Pinpoint the cell where the given text exists, returning its (x, y) midpoint coordinate. 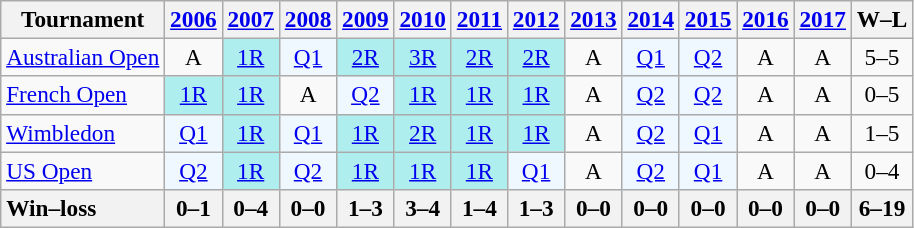
1–4 (479, 208)
French Open (83, 95)
5–5 (882, 57)
2009 (366, 19)
Tournament (83, 19)
2008 (308, 19)
2010 (422, 19)
2017 (822, 19)
2006 (194, 19)
2015 (708, 19)
US Open (83, 170)
Win–loss (83, 208)
2011 (479, 19)
Wimbledon (83, 133)
2014 (650, 19)
3–4 (422, 208)
W–L (882, 19)
6–19 (882, 208)
2013 (594, 19)
0–1 (194, 208)
0–5 (882, 95)
2016 (766, 19)
1–5 (882, 133)
Australian Open (83, 57)
2012 (536, 19)
3R (422, 57)
2007 (250, 19)
